Determine the [x, y] coordinate at the center of the cell enclosing the given text.  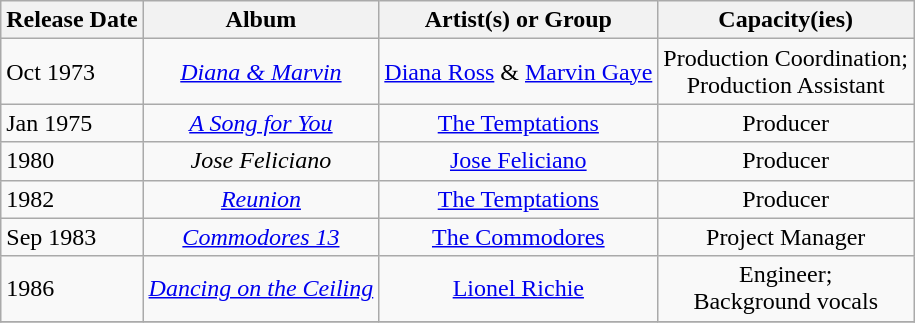
Diana & Marvin [261, 72]
Oct 1973 [72, 72]
Jan 1975 [72, 123]
Reunion [261, 199]
The Commodores [518, 237]
Production Coordination;Production Assistant [786, 72]
1986 [72, 288]
Artist(s) or Group [518, 20]
Album [261, 20]
Engineer;Background vocals [786, 288]
A Song for You [261, 123]
Capacity(ies) [786, 20]
Commodores 13 [261, 237]
Lionel Richie [518, 288]
Diana Ross & Marvin Gaye [518, 72]
Release Date [72, 20]
Project Manager [786, 237]
Dancing on the Ceiling [261, 288]
1982 [72, 199]
1980 [72, 161]
Sep 1983 [72, 237]
